Search for the cell housing the specified text and yield its (X, Y) center coordinate. 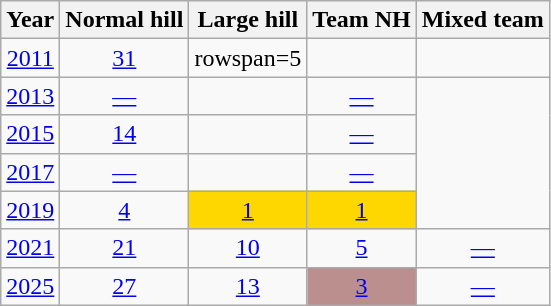
2021 (30, 248)
Team NH (362, 20)
2019 (30, 210)
Normal hill (124, 20)
Large hill (248, 20)
Year (30, 20)
5 (362, 248)
10 (248, 248)
31 (124, 58)
2015 (30, 134)
13 (248, 286)
2017 (30, 172)
rowspan=5 (248, 58)
14 (124, 134)
Mixed team (482, 20)
2013 (30, 96)
2025 (30, 286)
3 (362, 286)
2011 (30, 58)
4 (124, 210)
27 (124, 286)
21 (124, 248)
